Identify which cell holds the provided text, then report its (x, y) central coordinate. 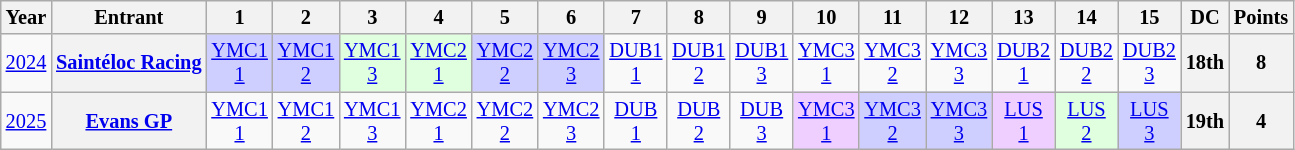
14 (1086, 17)
DUB3 (762, 121)
6 (571, 17)
LUS3 (1150, 121)
DUB11 (636, 63)
Saintéloc Racing (128, 63)
19th (1205, 121)
2 (306, 17)
3 (372, 17)
DUB23 (1150, 63)
7 (636, 17)
15 (1150, 17)
DUB22 (1086, 63)
10 (826, 17)
Year (26, 17)
DC (1205, 17)
11 (892, 17)
13 (1024, 17)
DUB1 (636, 121)
1 (239, 17)
12 (959, 17)
18th (1205, 63)
2025 (26, 121)
LUS1 (1024, 121)
Entrant (128, 17)
Points (1261, 17)
Evans GP (128, 121)
9 (762, 17)
DUB2 (698, 121)
2024 (26, 63)
5 (505, 17)
DUB12 (698, 63)
DUB21 (1024, 63)
LUS2 (1086, 121)
DUB13 (762, 63)
